For the text-containing cell, return its midpoint in (x, y) coordinate format. 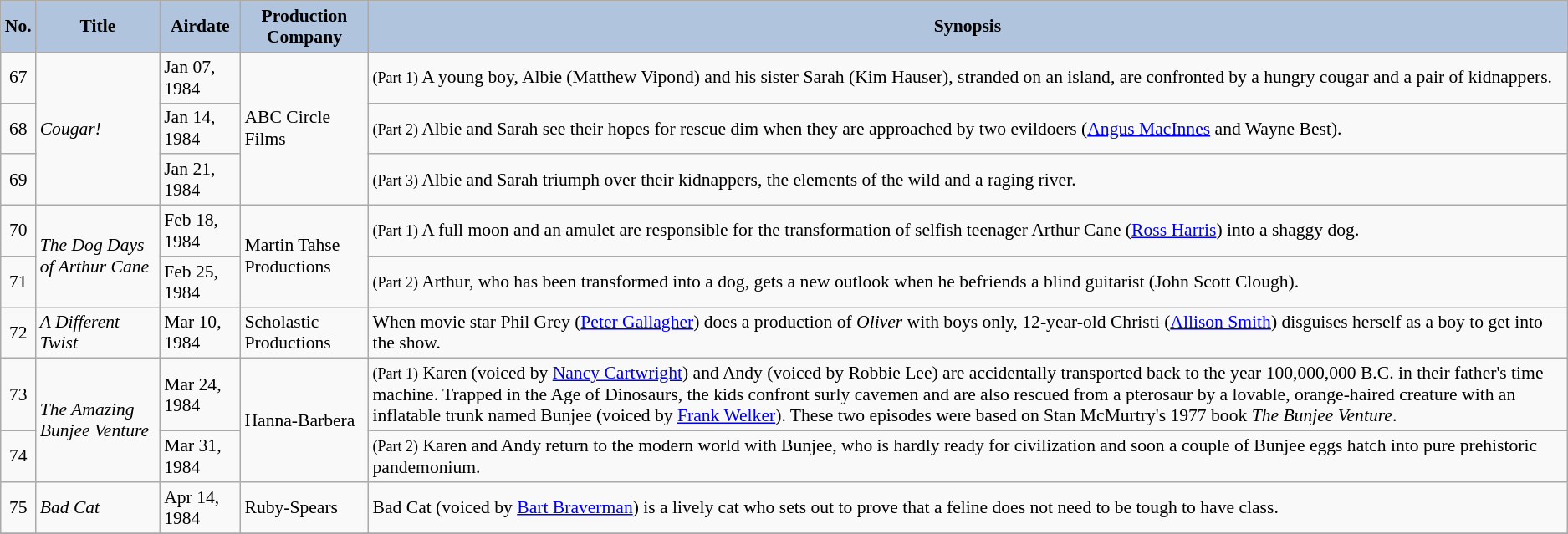
Title (98, 27)
Ruby-Spears (304, 508)
Feb 18, 1984 (200, 231)
(Part 3) Albie and Sarah triumph over their kidnappers, the elements of the wild and a raging river. (968, 181)
Jan 21, 1984 (200, 181)
Synopsis (968, 27)
(Part 2) Arthur, who has been transformed into a dog, gets a new outlook when he befriends a blind guitarist (John Scott Clough). (968, 282)
Mar 10, 1984 (200, 333)
74 (18, 456)
Mar 24, 1984 (200, 394)
72 (18, 333)
The Amazing Bunjee Venture (98, 420)
71 (18, 282)
Jan 07, 1984 (200, 77)
(Part 1) A full moon and an amulet are responsible for the transformation of selfish teenager Arthur Cane (Ross Harris) into a shaggy dog. (968, 231)
The Dog Days of Arthur Cane (98, 257)
(Part 2) Albie and Sarah see their hopes for rescue dim when they are approached by two evildoers (Angus MacInnes and Wayne Best). (968, 129)
Mar 31, 1984 (200, 456)
67 (18, 77)
73 (18, 394)
Bad Cat (voiced by Bart Braverman) is a lively cat who sets out to prove that a feline does not need to be tough to have class. (968, 508)
A Different Twist (98, 333)
68 (18, 129)
70 (18, 231)
69 (18, 181)
75 (18, 508)
Jan 14, 1984 (200, 129)
Hanna-Barbera (304, 420)
Production Company (304, 27)
No. (18, 27)
Airdate (200, 27)
Feb 25, 1984 (200, 282)
Bad Cat (98, 508)
Apr 14, 1984 (200, 508)
ABC Circle Films (304, 129)
Cougar! (98, 129)
Scholastic Productions (304, 333)
Martin Tahse Productions (304, 257)
